Output the (X, Y) coordinate of the center of the cell containing the given text.  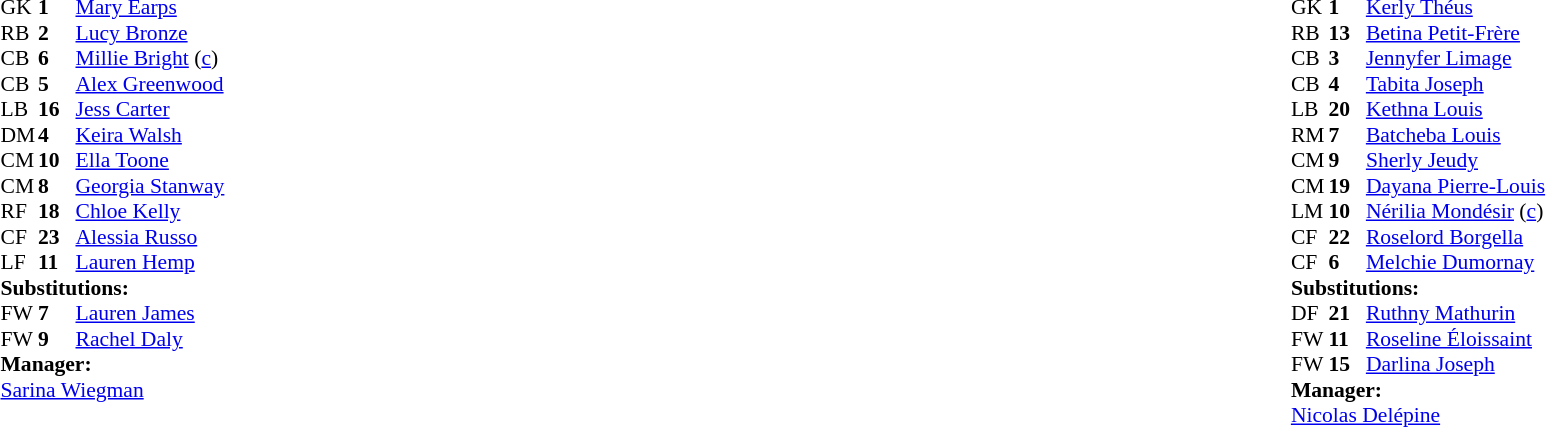
Nérilia Mondésir (c) (1456, 211)
DM (19, 135)
Georgia Stanway (150, 186)
Roselord Borgella (1456, 237)
RM (1310, 135)
Sarina Wiegman (112, 390)
20 (1347, 109)
DF (1310, 313)
Batcheba Louis (1456, 135)
Rachel Daly (150, 339)
Millie Bright (c) (150, 59)
Ruthny Mathurin (1456, 313)
RF (19, 211)
Kethna Louis (1456, 109)
2 (57, 33)
15 (1347, 365)
Ella Toone (150, 161)
Dayana Pierre-Louis (1456, 186)
22 (1347, 237)
LF (19, 263)
16 (57, 109)
19 (1347, 186)
Alex Greenwood (150, 84)
5 (57, 84)
Lauren Hemp (150, 263)
23 (57, 237)
Roseline Éloissaint (1456, 339)
Tabita Joseph (1456, 84)
Lucy Bronze (150, 33)
Keira Walsh (150, 135)
21 (1347, 313)
Betina Petit-Frère (1456, 33)
Sherly Jeudy (1456, 161)
LM (1310, 211)
Darlina Joseph (1456, 365)
Alessia Russo (150, 237)
Jennyfer Limage (1456, 59)
Chloe Kelly (150, 211)
Melchie Dumornay (1456, 263)
13 (1347, 33)
18 (57, 211)
Jess Carter (150, 109)
3 (1347, 59)
8 (57, 186)
Lauren James (150, 313)
